From the cell containing the given text, extract its center point as (X, Y) coordinate. 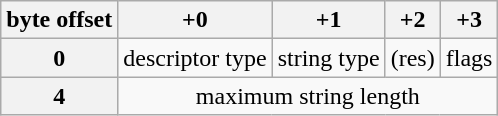
descriptor type (195, 58)
byte offset (60, 20)
+2 (412, 20)
flags (469, 58)
(res) (412, 58)
+1 (328, 20)
+0 (195, 20)
+3 (469, 20)
0 (60, 58)
maximum string length (308, 96)
string type (328, 58)
4 (60, 96)
